Return the [X, Y] coordinate for the center point of the cell that contains the specified text.  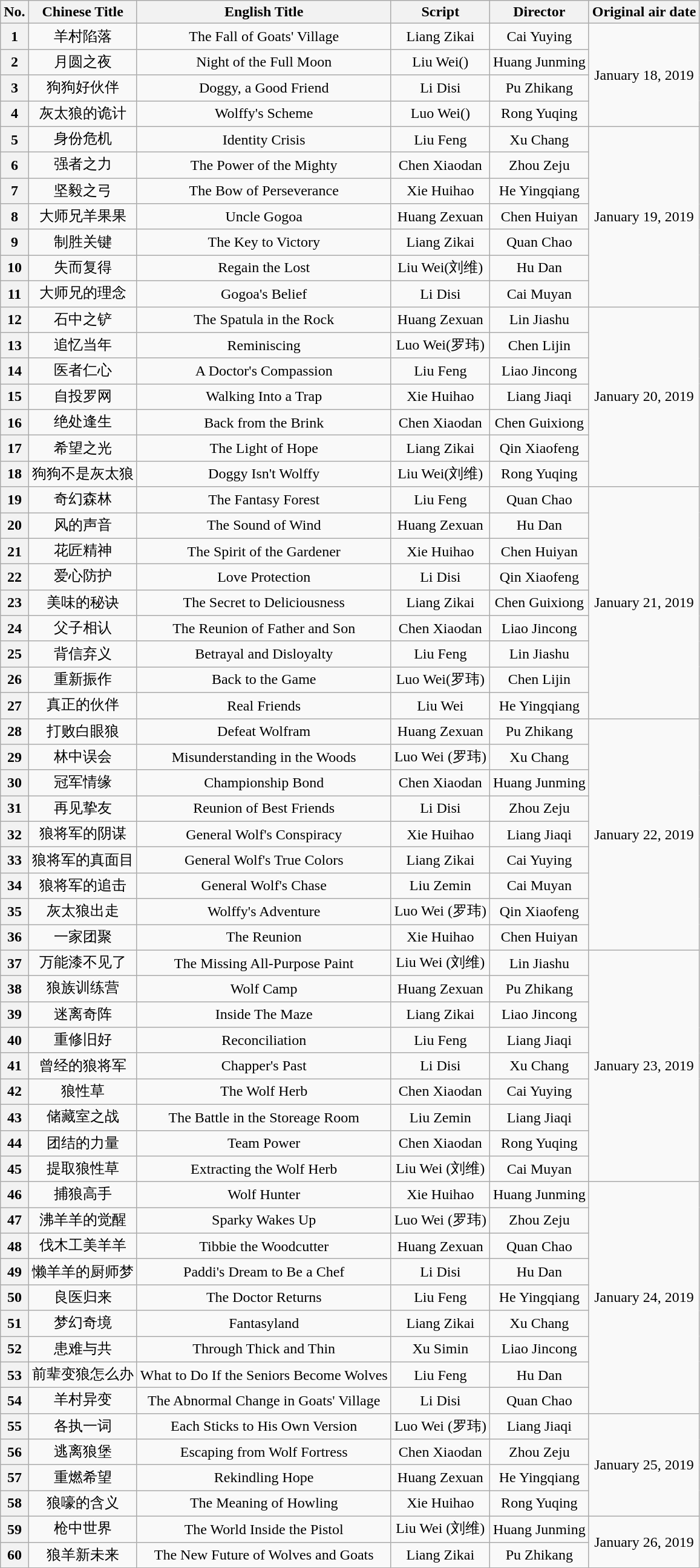
50 [15, 1298]
Wolffy's Scheme [264, 114]
团结的力量 [82, 1143]
49 [15, 1272]
January 24, 2019 [644, 1298]
Doggy Isn't Wolffy [264, 474]
29 [15, 757]
Director [539, 12]
10 [15, 268]
医者仁心 [82, 371]
January 21, 2019 [644, 602]
万能漆不见了 [82, 963]
Reconciliation [264, 1040]
The Battle in the Storeage Room [264, 1117]
林中误会 [82, 757]
狼族训练营 [82, 989]
The Sound of Wind [264, 526]
16 [15, 422]
The Missing All-Purpose Paint [264, 963]
风的声音 [82, 526]
32 [15, 834]
重修旧好 [82, 1040]
Doggy, a Good Friend [264, 88]
追忆当年 [82, 346]
枪中世界 [82, 1529]
Back to the Game [264, 680]
背信弃义 [82, 654]
30 [15, 782]
47 [15, 1220]
Fantasyland [264, 1323]
冠军情缘 [82, 782]
Wolf Camp [264, 989]
7 [15, 191]
曾经的狼将军 [82, 1065]
3 [15, 88]
42 [15, 1092]
20 [15, 526]
良医归来 [82, 1298]
Real Friends [264, 705]
重新振作 [82, 680]
General Wolf's Conspiracy [264, 834]
58 [15, 1503]
迷离奇阵 [82, 1015]
53 [15, 1375]
坚毅之弓 [82, 191]
狼将军的阴谋 [82, 834]
No. [15, 12]
Chinese Title [82, 12]
8 [15, 216]
17 [15, 449]
伐木工美羊羊 [82, 1246]
父子相认 [82, 629]
Liu Wei() [440, 62]
狼嚎的含义 [82, 1503]
22 [15, 577]
梦幻奇境 [82, 1323]
提取狼性草 [82, 1169]
Liu Wei [440, 705]
Wolffy's Adventure [264, 912]
23 [15, 602]
14 [15, 371]
绝处逢生 [82, 422]
44 [15, 1143]
36 [15, 937]
懒羊羊的厨师梦 [82, 1272]
40 [15, 1040]
January 20, 2019 [644, 397]
Tibbie the Woodcutter [264, 1246]
General Wolf's True Colors [264, 860]
59 [15, 1529]
一家团聚 [82, 937]
The Meaning of Howling [264, 1503]
4 [15, 114]
重燃希望 [82, 1478]
灰太狼的诡计 [82, 114]
失而复得 [82, 268]
38 [15, 989]
月圆之夜 [82, 62]
希望之光 [82, 449]
2 [15, 62]
真正的伙伴 [82, 705]
Inside The Maze [264, 1015]
The Wolf Herb [264, 1092]
57 [15, 1478]
21 [15, 551]
身份危机 [82, 139]
January 26, 2019 [644, 1542]
46 [15, 1195]
15 [15, 397]
Back from the Brink [264, 422]
24 [15, 629]
The World Inside the Pistol [264, 1529]
January 19, 2019 [644, 216]
Original air date [644, 12]
石中之铲 [82, 319]
Reminiscing [264, 346]
Walking Into a Trap [264, 397]
Love Protection [264, 577]
25 [15, 654]
灰太狼出走 [82, 912]
Script [440, 12]
The Power of the Mighty [264, 166]
12 [15, 319]
强者之力 [82, 166]
1 [15, 36]
大师兄羊果果 [82, 216]
The Light of Hope [264, 449]
Betrayal and Disloyalty [264, 654]
45 [15, 1169]
奇幻森林 [82, 499]
Regain the Lost [264, 268]
爱心防护 [82, 577]
52 [15, 1350]
31 [15, 809]
41 [15, 1065]
34 [15, 885]
大师兄的理念 [82, 294]
33 [15, 860]
Chapper's Past [264, 1065]
患难与共 [82, 1350]
27 [15, 705]
January 18, 2019 [644, 75]
Each Sticks to His Own Version [264, 1426]
26 [15, 680]
狼羊新未来 [82, 1555]
General Wolf's Chase [264, 885]
储藏室之战 [82, 1117]
Through Thick and Thin [264, 1350]
The Secret to Deliciousness [264, 602]
5 [15, 139]
A Doctor's Compassion [264, 371]
39 [15, 1015]
打败白眼狼 [82, 732]
The Fantasy Forest [264, 499]
The Spirit of the Gardener [264, 551]
19 [15, 499]
48 [15, 1246]
43 [15, 1117]
January 25, 2019 [644, 1465]
The Spatula in the Rock [264, 319]
Defeat Wolfram [264, 732]
Escaping from Wolf Fortress [264, 1453]
January 22, 2019 [644, 834]
37 [15, 963]
18 [15, 474]
What to Do If the Seniors Become Wolves [264, 1375]
The Bow of Perseverance [264, 191]
51 [15, 1323]
January 23, 2019 [644, 1065]
The New Future of Wolves and Goats [264, 1555]
Team Power [264, 1143]
捕狼高手 [82, 1195]
Sparky Wakes Up [264, 1220]
各执一词 [82, 1426]
28 [15, 732]
56 [15, 1453]
美味的秘诀 [82, 602]
羊村陷落 [82, 36]
狼将军的真面目 [82, 860]
花匠精神 [82, 551]
Luo Wei() [440, 114]
Gogoa's Belief [264, 294]
Night of the Full Moon [264, 62]
Uncle Gogoa [264, 216]
English Title [264, 12]
The Reunion of Father and Son [264, 629]
The Reunion [264, 937]
The Fall of Goats' Village [264, 36]
逃离狼堡 [82, 1453]
制胜关键 [82, 242]
55 [15, 1426]
54 [15, 1400]
再见挚友 [82, 809]
羊村异变 [82, 1400]
Reunion of Best Friends [264, 809]
60 [15, 1555]
35 [15, 912]
Identity Crisis [264, 139]
Rekindling Hope [264, 1478]
11 [15, 294]
狼性草 [82, 1092]
The Key to Victory [264, 242]
9 [15, 242]
狼将军的追击 [82, 885]
自投罗网 [82, 397]
狗狗不是灰太狼 [82, 474]
6 [15, 166]
狗狗好伙伴 [82, 88]
Xu Simin [440, 1350]
前辈变狼怎么办 [82, 1375]
The Abnormal Change in Goats' Village [264, 1400]
沸羊羊的觉醒 [82, 1220]
Extracting the Wolf Herb [264, 1169]
Misunderstanding in the Woods [264, 757]
The Doctor Returns [264, 1298]
13 [15, 346]
Championship Bond [264, 782]
Wolf Hunter [264, 1195]
Paddi's Dream to Be a Chef [264, 1272]
